From the cell containing the given text, extract its center point as (x, y) coordinate. 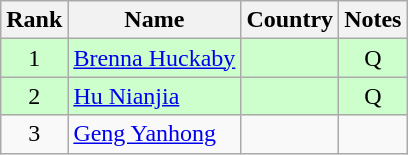
Rank (34, 20)
Hu Nianjia (154, 96)
3 (34, 134)
Name (154, 20)
2 (34, 96)
Notes (373, 20)
1 (34, 58)
Brenna Huckaby (154, 58)
Geng Yanhong (154, 134)
Country (290, 20)
